Return the [X, Y] coordinate for the center point of the cell that contains the specified text.  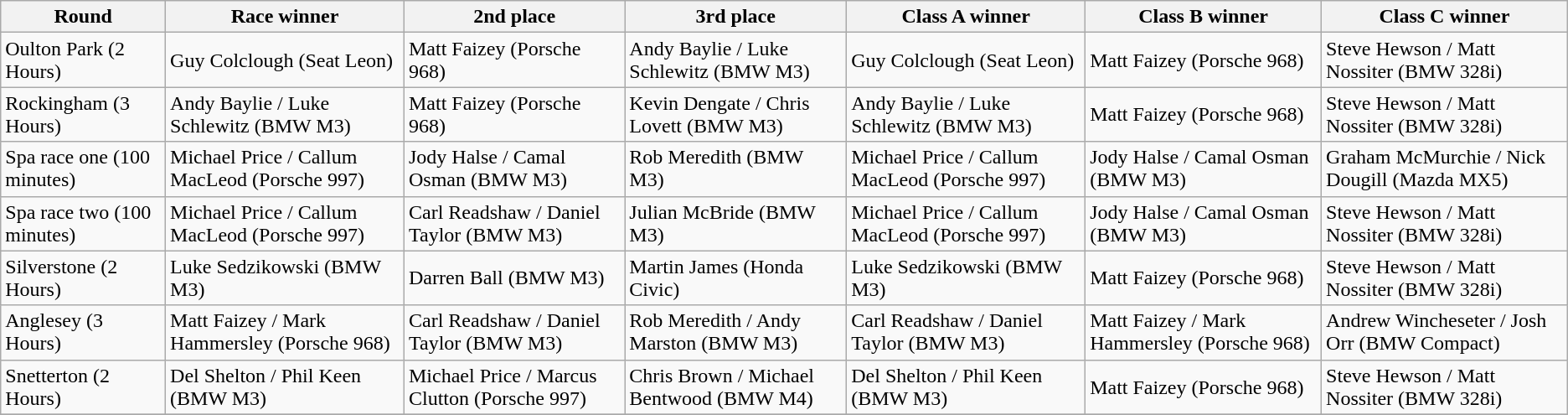
3rd place [735, 17]
Spa race one (100 minutes) [84, 169]
Snetterton (2 Hours) [84, 387]
Class A winner [967, 17]
2nd place [514, 17]
Rockingham (3 Hours) [84, 114]
Rob Meredith / Andy Marston (BMW M3) [735, 332]
Class C winner [1445, 17]
Darren Ball (BMW M3) [514, 278]
Graham McMurchie / Nick Dougill (Mazda MX5) [1445, 169]
Andrew Wincheseter / Josh Orr (BMW Compact) [1445, 332]
Martin James (Honda Civic) [735, 278]
Michael Price / Marcus Clutton (Porsche 997) [514, 387]
Julian McBride (BMW M3) [735, 223]
Race winner [285, 17]
Class B winner [1204, 17]
Rob Meredith (BMW M3) [735, 169]
Kevin Dengate / Chris Lovett (BMW M3) [735, 114]
Round [84, 17]
Spa race two (100 minutes) [84, 223]
Anglesey (3 Hours) [84, 332]
Silverstone (2 Hours) [84, 278]
Chris Brown / Michael Bentwood (BMW M4) [735, 387]
Oulton Park (2 Hours) [84, 60]
